Search for the cell housing the specified text and yield its [X, Y] center coordinate. 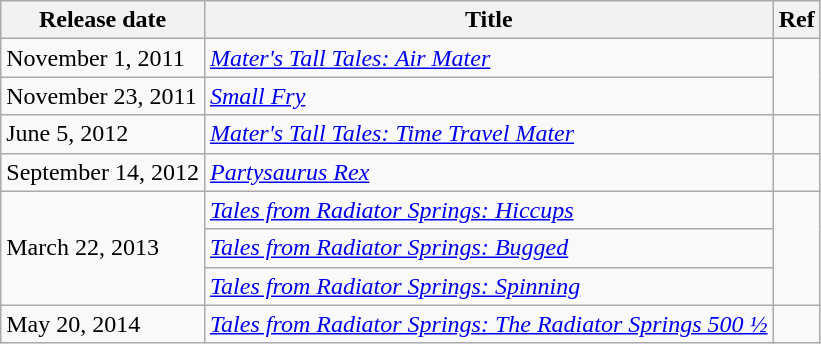
Mater's Tall Tales: Time Travel Mater [488, 134]
Mater's Tall Tales: Air Mater [488, 58]
March 22, 2013 [103, 248]
Title [488, 20]
Release date [103, 20]
November 23, 2011 [103, 96]
Ref [796, 20]
June 5, 2012 [103, 134]
September 14, 2012 [103, 172]
Tales from Radiator Springs: Bugged [488, 248]
Tales from Radiator Springs: The Radiator Springs 500 ½ [488, 324]
November 1, 2011 [103, 58]
Tales from Radiator Springs: Hiccups [488, 210]
Partysaurus Rex [488, 172]
Small Fry [488, 96]
Tales from Radiator Springs: Spinning [488, 286]
May 20, 2014 [103, 324]
